Detect which cell encompasses the target text, then output its (X, Y) center coordinate. 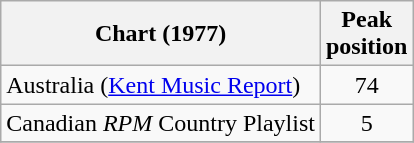
Peakposition (366, 34)
Chart (1977) (161, 34)
Australia (Kent Music Report) (161, 85)
74 (366, 85)
Canadian RPM Country Playlist (161, 123)
5 (366, 123)
